For the text-containing cell, return its midpoint in (X, Y) coordinate format. 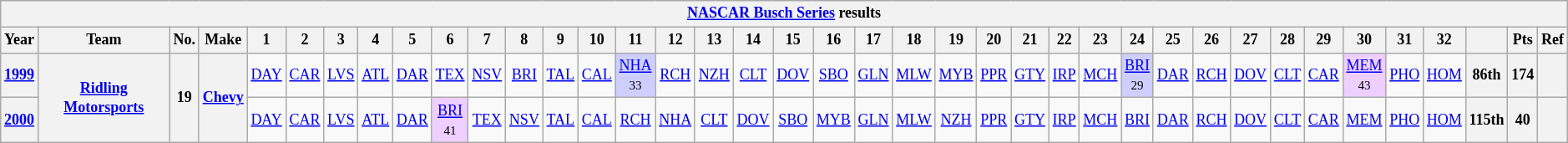
17 (873, 40)
31 (1404, 40)
9 (560, 40)
20 (994, 40)
115th (1486, 120)
174 (1523, 75)
8 (524, 40)
21 (1030, 40)
Team (104, 40)
18 (913, 40)
NASCAR Busch Series results (784, 13)
3 (341, 40)
No. (184, 40)
6 (450, 40)
12 (675, 40)
BRI41 (450, 120)
30 (1364, 40)
MEM43 (1364, 75)
Chevy (223, 97)
2000 (20, 120)
1999 (20, 75)
BRI29 (1137, 75)
13 (714, 40)
10 (596, 40)
Pts (1523, 40)
Make (223, 40)
28 (1287, 40)
40 (1523, 120)
NHA (675, 120)
86th (1486, 75)
11 (635, 40)
5 (412, 40)
22 (1064, 40)
25 (1172, 40)
MEM (1364, 120)
26 (1211, 40)
NHA33 (635, 75)
15 (793, 40)
Year (20, 40)
16 (834, 40)
27 (1251, 40)
14 (753, 40)
Ridling Motorsports (104, 97)
1 (266, 40)
2 (305, 40)
23 (1100, 40)
32 (1444, 40)
Ref (1553, 40)
29 (1323, 40)
4 (376, 40)
7 (488, 40)
24 (1137, 40)
